Return (X, Y) of the center of cell containing provided text 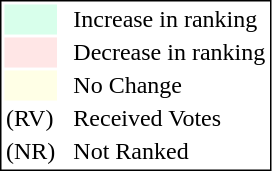
Not Ranked (170, 151)
(RV) (30, 119)
No Change (170, 85)
Received Votes (170, 119)
Decrease in ranking (170, 53)
(NR) (30, 151)
Increase in ranking (170, 19)
